For the text-containing cell, return its midpoint in (X, Y) coordinate format. 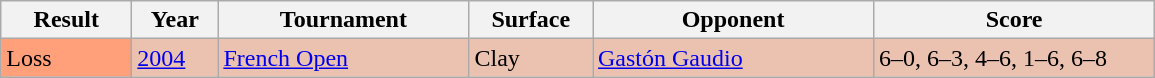
Opponent (732, 20)
Year (175, 20)
6–0, 6–3, 4–6, 1–6, 6–8 (1014, 58)
Gastón Gaudio (732, 58)
Score (1014, 20)
Tournament (344, 20)
Clay (531, 58)
Result (66, 20)
2004 (175, 58)
Loss (66, 58)
Surface (531, 20)
French Open (344, 58)
